Provide the [x, y] coordinate of the cell's center where the given text is located.  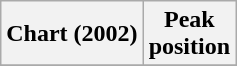
Chart (2002) [72, 34]
Peakposition [189, 34]
